Extract the (x, y) coordinate from the center of the cell holding the provided text.  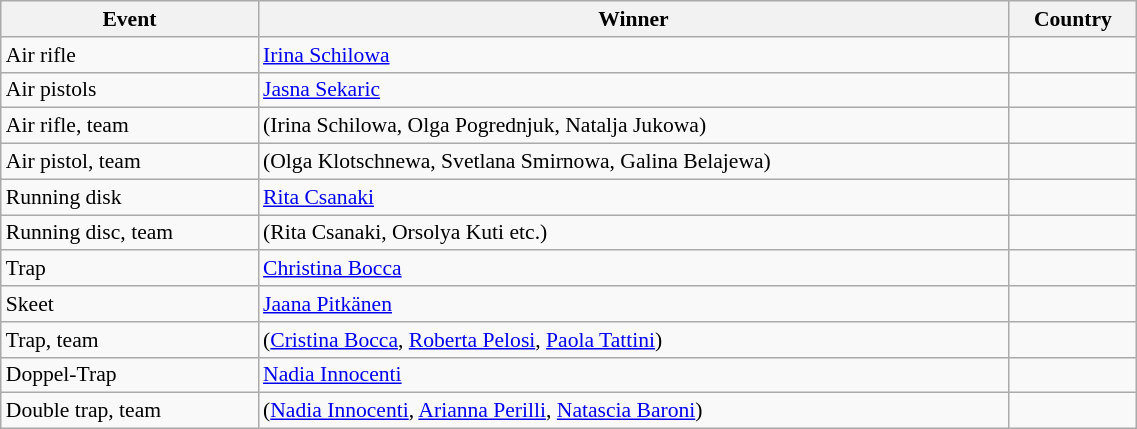
Skeet (130, 304)
(Nadia Innocenti, Arianna Perilli, Natascia Baroni) (634, 411)
Air pistol, team (130, 162)
Event (130, 19)
Running disk (130, 197)
Winner (634, 19)
Air rifle (130, 55)
Jaana Pitkänen (634, 304)
Trap, team (130, 340)
Jasna Sekaric (634, 90)
Christina Bocca (634, 269)
Country (1073, 19)
Nadia Innocenti (634, 375)
(Irina Schilowa, Olga Pogrednjuk, Natalja Jukowa) (634, 126)
Running disc, team (130, 233)
Trap (130, 269)
(Cristina Bocca, Roberta Pelosi, Paola Tattini) (634, 340)
Double trap, team (130, 411)
Doppel-Trap (130, 375)
Air rifle, team (130, 126)
Rita Csanaki (634, 197)
(Rita Csanaki, Orsolya Kuti etc.) (634, 233)
(Olga Klotschnewa, Svetlana Smirnowa, Galina Belajewa) (634, 162)
Air pistols (130, 90)
Irina Schilowa (634, 55)
